Return the [x, y] coordinate for the center point of the cell that contains the specified text.  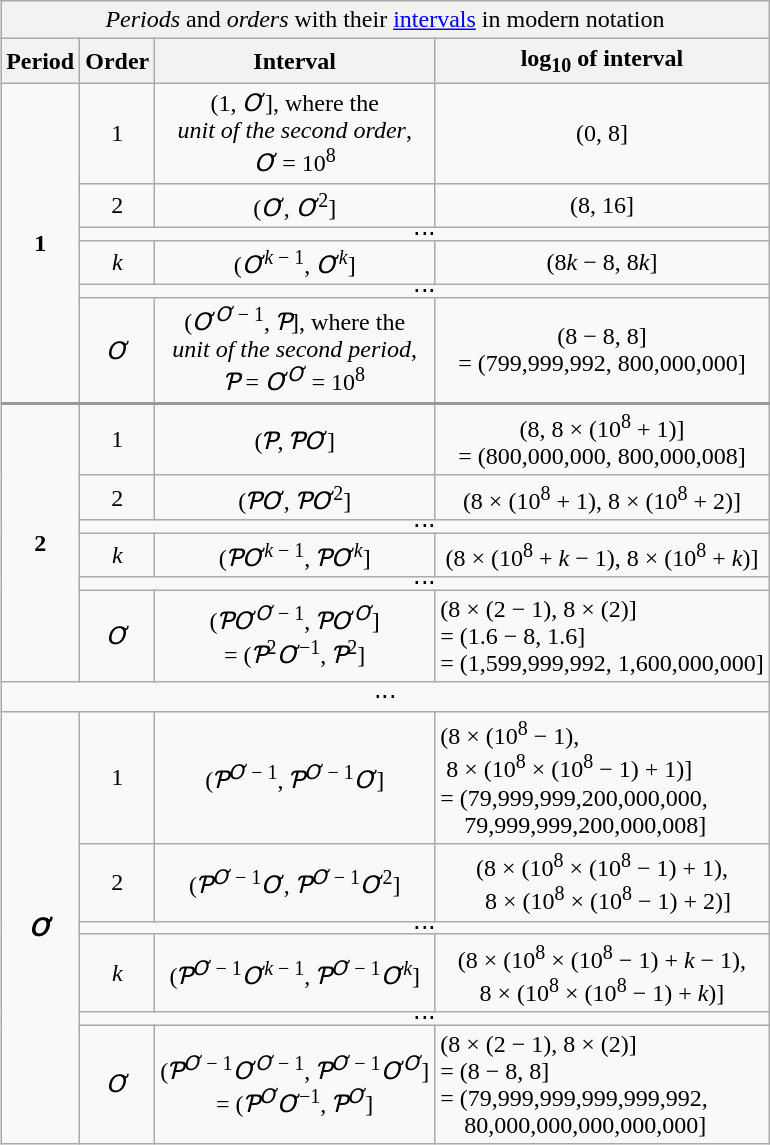
(8 × (2 − 1), 8 × (2)]= (8 − 8, 8]= (79,999,999,999,999,992, 80,000,000,000,000,000] [602, 1084]
Order [118, 61]
(Ơ, Ơ2] [295, 206]
Period [40, 61]
(8 × (108 + k − 1), 8 × (108 + k)] [602, 556]
log10 of interval [602, 61]
(ƤƠ, ƤƠ2] [295, 498]
(ƤƠ − 1, ƤƠ − 1Ơ] [295, 778]
(0, 8] [602, 133]
(ƤƠ − 1Ơk − 1, ƤƠ − 1Ơk] [295, 973]
(8, 16] [602, 206]
(8 × (108 × (108 − 1) + k − 1),8 × (108 × (108 − 1) + k)] [602, 973]
(8, 8 × (108 + 1)]= (800,000,000, 800,000,008] [602, 439]
(8k − 8, 8k] [602, 262]
(8 × (108 − 1), 8 × (108 × (108 − 1) + 1)]= (79,999,999,200,000,000, 79,999,999,200,000,008] [602, 778]
(8 × (108 × (108 − 1) + 1), 8 × (108 × (108 − 1) + 2)] [602, 883]
(1, Ơ], where theunit of the second order,Ơ = 108 [295, 133]
(Ƥ, ƤƠ] [295, 439]
(ƠƠ − 1, Ƥ], where theunit of the second period,Ƥ = ƠƠ = 108 [295, 350]
(8 × (2 − 1), 8 × (2)]= (1.6 − 8, 1.6]= (1,599,999,992, 1,600,000,000] [602, 636]
(ƤƠ − 1ƠƠ − 1, ƤƠ − 1ƠƠ]= (ƤƠƠ−1, ƤƠ] [295, 1084]
(ƤƠ − 1Ơ, ƤƠ − 1Ơ2] [295, 883]
(Ơk − 1, Ơk] [295, 262]
Periods and orders with their intervals in modern notation [386, 20]
(ƤƠƠ − 1, ƤƠƠ]= (Ƥ2Ơ−1, Ƥ2] [295, 636]
Interval [295, 61]
(8 × (108 + 1), 8 × (108 + 2)] [602, 498]
(8 − 8, 8]= (799,999,992, 800,000,000] [602, 350]
(ƤƠk − 1, ƤƠk] [295, 556]
